Identify which cell holds the provided text, then report its (X, Y) central coordinate. 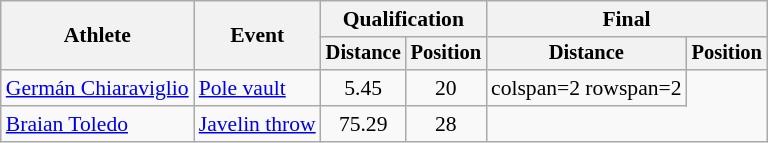
Braian Toledo (98, 124)
Qualification (404, 19)
Javelin throw (258, 124)
Event (258, 36)
20 (446, 88)
colspan=2 rowspan=2 (586, 88)
Final (626, 19)
28 (446, 124)
Athlete (98, 36)
75.29 (364, 124)
5.45 (364, 88)
Pole vault (258, 88)
Germán Chiaraviglio (98, 88)
